Provide the [x, y] coordinate of the cell's center where the given text is located.  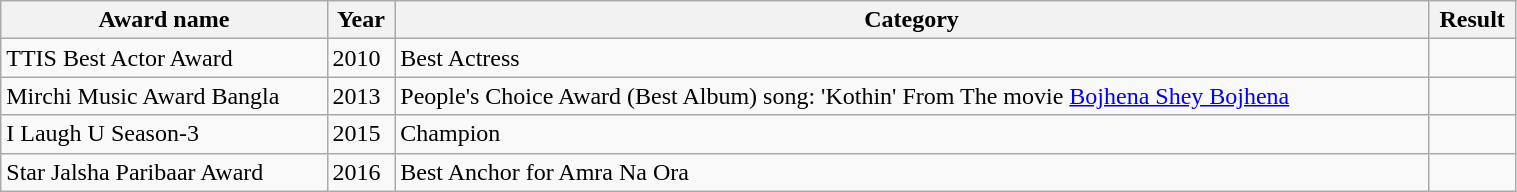
Year [361, 20]
Mirchi Music Award Bangla [164, 96]
2015 [361, 134]
I Laugh U Season-3 [164, 134]
2016 [361, 172]
Best Actress [912, 58]
Star Jalsha Paribaar Award [164, 172]
Award name [164, 20]
People's Choice Award (Best Album) song: 'Kothin' From The movie Bojhena Shey Bojhena [912, 96]
Champion [912, 134]
2010 [361, 58]
Category [912, 20]
2013 [361, 96]
TTIS Best Actor Award [164, 58]
Best Anchor for Amra Na Ora [912, 172]
Result [1472, 20]
